Return [x, y] of the center of cell containing provided text 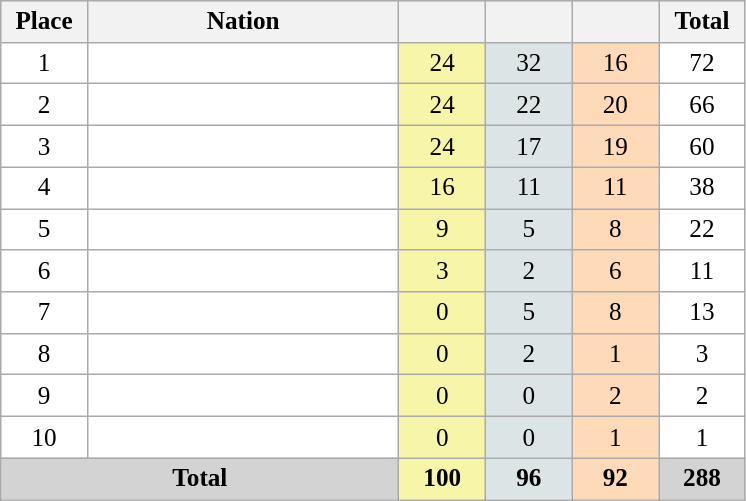
66 [702, 105]
19 [616, 146]
13 [702, 313]
288 [702, 479]
Place [44, 22]
60 [702, 146]
32 [528, 63]
96 [528, 479]
100 [442, 479]
10 [44, 437]
7 [44, 313]
Nation [243, 22]
20 [616, 105]
38 [702, 188]
72 [702, 63]
4 [44, 188]
92 [616, 479]
17 [528, 146]
